Identify which cell holds the provided text, then report its (X, Y) central coordinate. 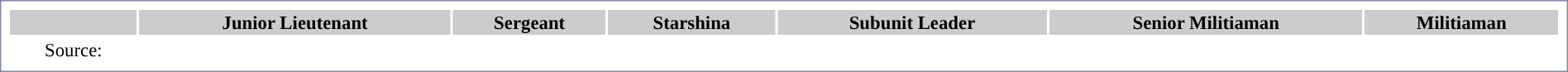
Subunit Leader (912, 22)
Junior Lieutenant (295, 22)
Senior Militiaman (1206, 22)
Militiaman (1461, 22)
Starshina (691, 22)
Sergeant (529, 22)
Source: (74, 50)
